Return the (X, Y) coordinate for the center point of the cell that contains the specified text.  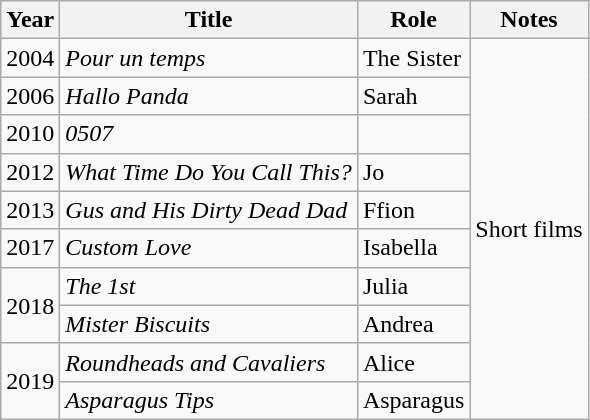
2006 (30, 96)
Short films (529, 230)
Julia (413, 286)
Hallo Panda (209, 96)
2013 (30, 210)
2019 (30, 381)
What Time Do You Call This? (209, 172)
0507 (209, 134)
Isabella (413, 248)
Andrea (413, 324)
Custom Love (209, 248)
Asparagus (413, 400)
Gus and His Dirty Dead Dad (209, 210)
2010 (30, 134)
Pour un temps (209, 58)
Mister Biscuits (209, 324)
2012 (30, 172)
The Sister (413, 58)
Notes (529, 20)
Ffion (413, 210)
2018 (30, 305)
Alice (413, 362)
Asparagus Tips (209, 400)
Sarah (413, 96)
Year (30, 20)
2017 (30, 248)
The 1st (209, 286)
2004 (30, 58)
Role (413, 20)
Title (209, 20)
Roundheads and Cavaliers (209, 362)
Jo (413, 172)
